Provide the (X, Y) coordinate of the cell's center where the given text is located.  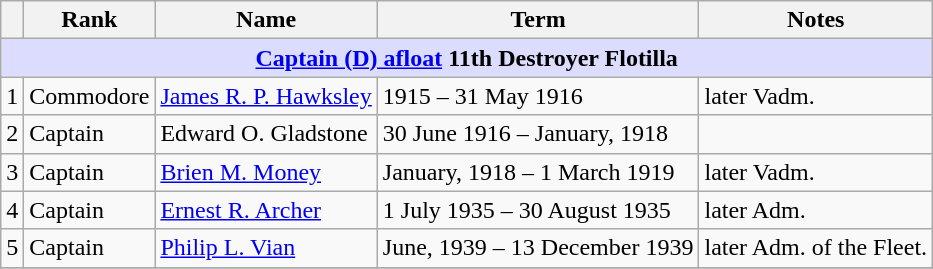
5 (12, 248)
Philip L. Vian (266, 248)
Name (266, 20)
June, 1939 – 13 December 1939 (538, 248)
Notes (816, 20)
4 (12, 210)
Term (538, 20)
Brien M. Money (266, 172)
2 (12, 134)
later Adm. (816, 210)
later Adm. of the Fleet. (816, 248)
Rank (90, 20)
1915 – 31 May 1916 (538, 96)
Edward O. Gladstone (266, 134)
1 July 1935 – 30 August 1935 (538, 210)
James R. P. Hawksley (266, 96)
3 (12, 172)
Captain (D) afloat 11th Destroyer Flotilla (467, 58)
Ernest R. Archer (266, 210)
Commodore (90, 96)
January, 1918 – 1 March 1919 (538, 172)
30 June 1916 – January, 1918 (538, 134)
1 (12, 96)
